Capture the cell that displays the provided text and extract its [x, y] central coordinate. 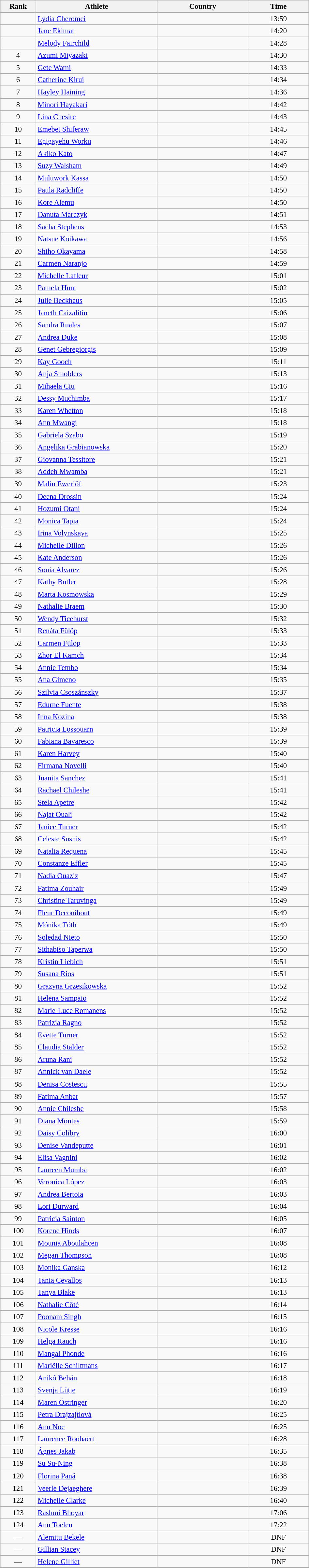
Grazyna Grzesikowska [96, 986]
27 [18, 337]
115 [18, 1415]
14:47 [278, 153]
75 [18, 925]
102 [18, 1256]
120 [18, 1476]
Laureen Mumba [96, 1170]
110 [18, 1353]
111 [18, 1366]
52 [18, 643]
Su Su-Ning [96, 1464]
Svenja Lütje [96, 1390]
Natalia Requena [96, 851]
41 [18, 508]
45 [18, 558]
Hozumi Otani [96, 508]
112 [18, 1378]
15:09 [278, 349]
Christine Taruvinga [96, 900]
Wendy Ticehurst [96, 619]
12 [18, 153]
Mónika Tóth [96, 925]
Carmen Fülop [96, 643]
Sandra Ruales [96, 325]
Carmen Naranjo [96, 264]
Laurence Roobaert [96, 1439]
Nicole Kresse [96, 1329]
14:28 [278, 43]
16:19 [278, 1390]
99 [18, 1219]
61 [18, 753]
Helene Gilliet [96, 1561]
23 [18, 288]
14:58 [278, 251]
Time [278, 7]
114 [18, 1403]
92 [18, 1133]
59 [18, 729]
118 [18, 1451]
Patrizia Ragno [96, 1023]
Janeth Caizalitín [96, 313]
17 [18, 215]
108 [18, 1329]
31 [18, 386]
77 [18, 949]
Ana Gimeno [96, 680]
Annick van Daele [96, 1072]
15:06 [278, 313]
Kristin Liebich [96, 962]
Jane Ekimat [96, 31]
17:22 [278, 1525]
76 [18, 937]
74 [18, 913]
66 [18, 815]
87 [18, 1072]
14:53 [278, 227]
Rachael Chileshe [96, 790]
24 [18, 300]
Kore Alemu [96, 202]
15:30 [278, 606]
Janice Turner [96, 827]
Annie Chileshe [96, 1108]
Monica Tapia [96, 521]
Marta Kosmowska [96, 594]
117 [18, 1439]
Minori Hayakari [96, 105]
Ann Mwangi [96, 423]
16:14 [278, 1304]
16:39 [278, 1488]
Catherine Kirui [96, 80]
15:25 [278, 533]
Mangal Phonde [96, 1353]
Muluwork Kassa [96, 178]
Sonia Alvarez [96, 570]
Lori Durward [96, 1206]
Daisy Colibry [96, 1133]
Stela Apetre [96, 803]
58 [18, 717]
Michelle Dillon [96, 545]
29 [18, 362]
104 [18, 1280]
Malin Ewerlöf [96, 484]
53 [18, 655]
14:45 [278, 129]
15:16 [278, 386]
22 [18, 276]
13:59 [278, 19]
16:04 [278, 1206]
Mounia Aboulahcen [96, 1243]
Mariëlle Schiltmans [96, 1366]
16:18 [278, 1378]
17:06 [278, 1513]
15:01 [278, 276]
Country [203, 7]
6 [18, 80]
Danuta Marczyk [96, 215]
Giovanna Tessitore [96, 460]
13 [18, 166]
84 [18, 1035]
16:17 [278, 1366]
Hayley Haining [96, 92]
55 [18, 680]
71 [18, 876]
Gillian Stacey [96, 1549]
34 [18, 423]
Anikó Behán [96, 1378]
Rank [18, 7]
Gabriela Szabo [96, 435]
15 [18, 190]
Tanya Blake [96, 1292]
14:46 [278, 141]
26 [18, 325]
Veronica López [96, 1182]
73 [18, 900]
15:32 [278, 619]
Helena Sampaio [96, 998]
47 [18, 582]
Fatima Zouhair [96, 888]
16:07 [278, 1231]
15:07 [278, 325]
9 [18, 117]
Patricia Lossouarn [96, 729]
85 [18, 1047]
Korene Hinds [96, 1231]
124 [18, 1525]
38 [18, 472]
Celeste Susnis [96, 839]
Elisa Vagnini [96, 1158]
49 [18, 606]
46 [18, 570]
Claudia Stalder [96, 1047]
105 [18, 1292]
80 [18, 986]
19 [18, 239]
14:34 [278, 80]
72 [18, 888]
69 [18, 851]
16:28 [278, 1439]
Irina Volynskaya [96, 533]
15:35 [278, 680]
88 [18, 1084]
14:33 [278, 68]
Fleur Deconihout [96, 913]
Fabiana Bavaresco [96, 741]
Pamela Hunt [96, 288]
82 [18, 1011]
30 [18, 374]
106 [18, 1304]
63 [18, 778]
15:57 [278, 1096]
Paula Radcliffe [96, 190]
Angelika Grabianowska [96, 447]
Florina Pană [96, 1476]
Karen Whetton [96, 411]
83 [18, 1023]
101 [18, 1243]
51 [18, 631]
119 [18, 1464]
15:28 [278, 582]
Lina Chesire [96, 117]
Juanita Sanchez [96, 778]
16 [18, 202]
14:20 [278, 31]
Nathalie Braem [96, 606]
15:58 [278, 1108]
113 [18, 1390]
Sacha Stephens [96, 227]
Nadia Ouaziz [96, 876]
Diana Montes [96, 1121]
15:02 [278, 288]
32 [18, 398]
Natsue Koikawa [96, 239]
5 [18, 68]
Mihaela Ciu [96, 386]
15:19 [278, 435]
89 [18, 1096]
14 [18, 178]
14:56 [278, 239]
96 [18, 1182]
16:20 [278, 1403]
Veerle Dejaeghere [96, 1488]
Denise Vandeputte [96, 1145]
16:15 [278, 1317]
8 [18, 105]
91 [18, 1121]
Susana Rios [96, 974]
18 [18, 227]
15:29 [278, 594]
Monika Ganska [96, 1268]
Julie Beckhaus [96, 300]
15:05 [278, 300]
Kate Anderson [96, 558]
Denisa Costescu [96, 1084]
Emebet Shiferaw [96, 129]
14:59 [278, 264]
107 [18, 1317]
103 [18, 1268]
79 [18, 974]
Najat Ouali [96, 815]
70 [18, 863]
Megan Thompson [96, 1256]
Poonam Singh [96, 1317]
14:49 [278, 166]
4 [18, 55]
78 [18, 962]
123 [18, 1513]
Nathalie Côté [96, 1304]
65 [18, 803]
Szilvia Csoszánszky [96, 692]
16:05 [278, 1219]
10 [18, 129]
14:30 [278, 55]
122 [18, 1500]
42 [18, 521]
35 [18, 435]
Athlete [96, 7]
15:59 [278, 1121]
Lydia Cheromei [96, 19]
54 [18, 668]
Anja Smolders [96, 374]
Dessy Muchimba [96, 398]
Aruna Rani [96, 1060]
Karen Harvey [96, 753]
21 [18, 264]
Alemitu Bekele [96, 1537]
50 [18, 619]
Gete Wami [96, 68]
16:00 [278, 1133]
Egigayehu Worku [96, 141]
36 [18, 447]
Ágnes Jakab [96, 1451]
15:08 [278, 337]
Kathy Butler [96, 582]
86 [18, 1060]
Evette Turner [96, 1035]
121 [18, 1488]
Constanze Effler [96, 863]
Shiho Okayama [96, 251]
Tania Cevallos [96, 1280]
Andrea Duke [96, 337]
25 [18, 313]
93 [18, 1145]
Marie-Luce Romanens [96, 1011]
15:47 [278, 876]
14:42 [278, 105]
Helga Rauch [96, 1341]
57 [18, 705]
Ann Toelen [96, 1525]
67 [18, 827]
Patricia Sainton [96, 1219]
15:17 [278, 398]
Kay Gooch [96, 362]
Ann Noe [96, 1427]
Maren Östringer [96, 1403]
15:23 [278, 484]
37 [18, 460]
16:12 [278, 1268]
Soledad Nieto [96, 937]
14:36 [278, 92]
109 [18, 1341]
Akiko Kato [96, 153]
15:37 [278, 692]
43 [18, 533]
Melody Fairchild [96, 43]
39 [18, 484]
62 [18, 766]
100 [18, 1231]
Rashmi Bhoyar [96, 1513]
44 [18, 545]
98 [18, 1206]
16:40 [278, 1500]
81 [18, 998]
48 [18, 594]
33 [18, 411]
15:20 [278, 447]
Firmana Novelli [96, 766]
97 [18, 1194]
11 [18, 141]
Deena Drossin [96, 496]
Sithabiso Taperwa [96, 949]
28 [18, 349]
7 [18, 92]
Michelle Lafleur [96, 276]
15:11 [278, 362]
Suzy Walsham [96, 166]
Azumi Miyazaki [96, 55]
Andrea Bertoia [96, 1194]
Inna Kozina [96, 717]
95 [18, 1170]
20 [18, 251]
40 [18, 496]
14:43 [278, 117]
16:01 [278, 1145]
60 [18, 741]
Renáta Fülöp [96, 631]
15:13 [278, 374]
90 [18, 1108]
Addeh Mwamba [96, 472]
Zhor El Kamch [96, 655]
14:51 [278, 215]
116 [18, 1427]
94 [18, 1158]
Michelle Clarke [96, 1500]
16:35 [278, 1451]
68 [18, 839]
Edurne Fuente [96, 705]
64 [18, 790]
Fatima Anbar [96, 1096]
Petra Drajzajtlová [96, 1415]
Annie Tembo [96, 668]
15:55 [278, 1084]
56 [18, 692]
Genet Gebregiorgis [96, 349]
